Capture the cell that displays the provided text and extract its [x, y] central coordinate. 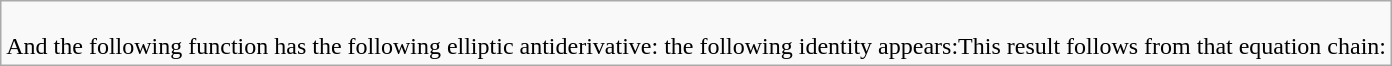
And the following function has the following elliptic antiderivative: the following identity appears:This result follows from that equation chain: [696, 34]
